From the cell containing the given text, extract its center point as [x, y] coordinate. 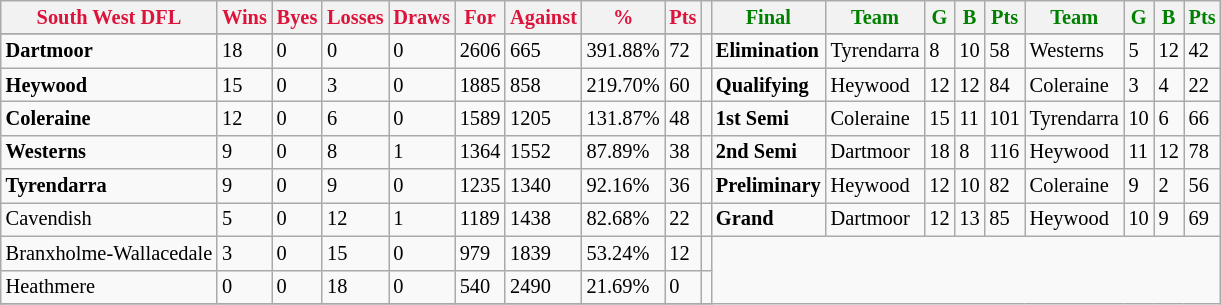
58 [1005, 51]
21.69% [624, 287]
979 [480, 253]
Against [544, 17]
1205 [544, 118]
For [480, 17]
Cavendish [109, 219]
Final [768, 17]
116 [1005, 152]
% [624, 17]
48 [682, 118]
219.70% [624, 85]
56 [1202, 186]
1589 [480, 118]
82 [1005, 186]
Byes [297, 17]
391.88% [624, 51]
2490 [544, 287]
Elimination [768, 51]
665 [544, 51]
4 [1169, 85]
78 [1202, 152]
72 [682, 51]
101 [1005, 118]
66 [1202, 118]
Qualifying [768, 85]
1340 [544, 186]
2 [1169, 186]
60 [682, 85]
53.24% [624, 253]
87.89% [624, 152]
540 [480, 287]
131.87% [624, 118]
1839 [544, 253]
Grand [768, 219]
85 [1005, 219]
13 [969, 219]
1438 [544, 219]
1885 [480, 85]
1552 [544, 152]
2nd Semi [768, 152]
South West DFL [109, 17]
92.16% [624, 186]
82.68% [624, 219]
2606 [480, 51]
1364 [480, 152]
1235 [480, 186]
69 [1202, 219]
Losses [355, 17]
Wins [244, 17]
42 [1202, 51]
38 [682, 152]
1st Semi [768, 118]
36 [682, 186]
84 [1005, 85]
Preliminary [768, 186]
858 [544, 85]
Draws [421, 17]
Branxholme-Wallacedale [109, 253]
1189 [480, 219]
Heathmere [109, 287]
